Scan for the cell matching the given text and deliver its (X, Y) coordinate at center. 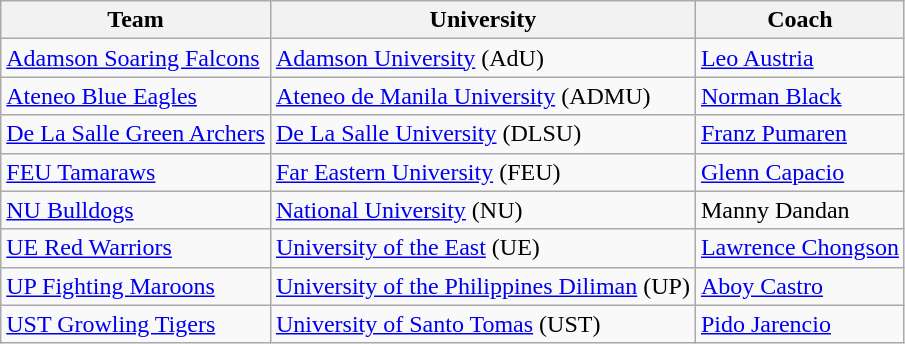
Leo Austria (800, 58)
FEU Tamaraws (136, 172)
Manny Dandan (800, 210)
University (482, 20)
UP Fighting Maroons (136, 286)
Team (136, 20)
De La Salle University (DLSU) (482, 134)
Aboy Castro (800, 286)
De La Salle Green Archers (136, 134)
NU Bulldogs (136, 210)
Norman Black (800, 96)
National University (NU) (482, 210)
UST Growling Tigers (136, 324)
UE Red Warriors (136, 248)
University of the East (UE) (482, 248)
Glenn Capacio (800, 172)
Far Eastern University (FEU) (482, 172)
Coach (800, 20)
University of Santo Tomas (UST) (482, 324)
Adamson University (AdU) (482, 58)
Franz Pumaren (800, 134)
Ateneo Blue Eagles (136, 96)
Adamson Soaring Falcons (136, 58)
Ateneo de Manila University (ADMU) (482, 96)
Pido Jarencio (800, 324)
University of the Philippines Diliman (UP) (482, 286)
Lawrence Chongson (800, 248)
